Return (X, Y) of the center of cell containing provided text 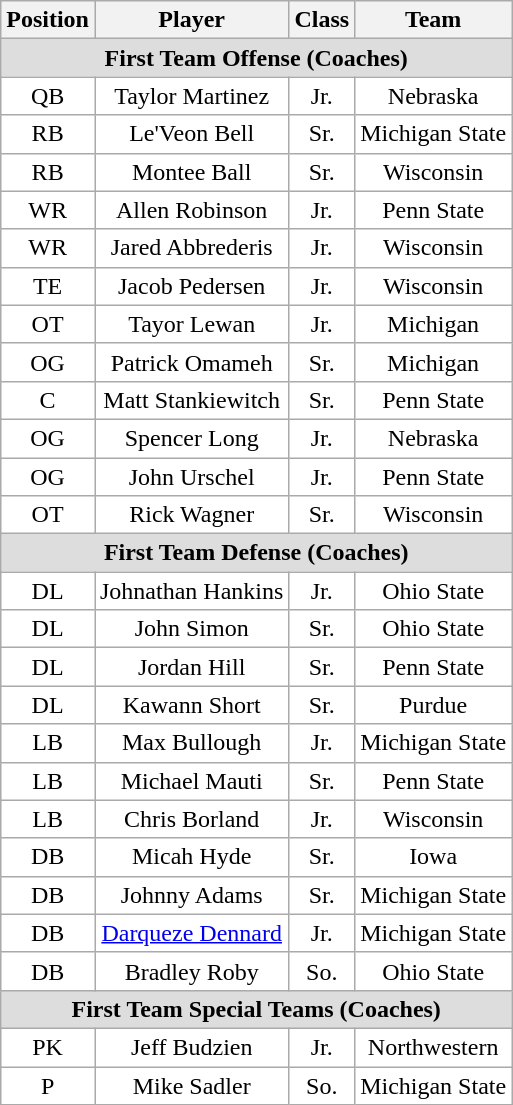
Taylor Martinez (191, 96)
Team (434, 20)
Allen Robinson (191, 210)
First Team Offense (Coaches) (256, 58)
John Urschel (191, 477)
John Simon (191, 629)
Chris Borland (191, 819)
Jared Abbrederis (191, 248)
Matt Stankiewitch (191, 400)
Kawann Short (191, 705)
Iowa (434, 857)
Max Bullough (191, 743)
Player (191, 20)
TE (48, 286)
Tayor Lewan (191, 324)
Bradley Roby (191, 971)
C (48, 400)
Purdue (434, 705)
Class (322, 20)
First Team Defense (Coaches) (256, 553)
Patrick Omameh (191, 362)
Jeff Budzien (191, 1047)
First Team Special Teams (Coaches) (256, 1009)
P (48, 1085)
Darqueze Dennard (191, 933)
Northwestern (434, 1047)
Micah Hyde (191, 857)
Jacob Pedersen (191, 286)
Position (48, 20)
Johnny Adams (191, 895)
Montee Ball (191, 172)
Michael Mauti (191, 781)
PK (48, 1047)
Spencer Long (191, 438)
Jordan Hill (191, 667)
Johnathan Hankins (191, 591)
Rick Wagner (191, 515)
QB (48, 96)
Le'Veon Bell (191, 134)
Mike Sadler (191, 1085)
